Scan for the cell matching the given text and deliver its [x, y] coordinate at center. 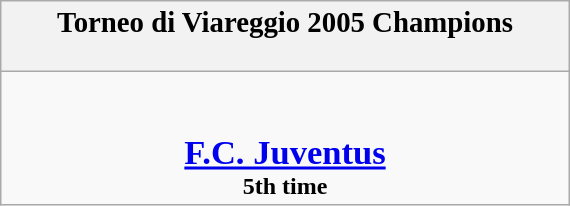
F.C. Juventus5th time [284, 138]
Torneo di Viareggio 2005 Champions [284, 36]
